Search for the cell housing the specified text and yield its [X, Y] center coordinate. 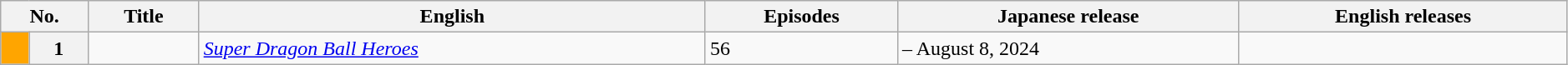
English [452, 17]
1 [58, 48]
Super Dragon Ball Heroes [452, 48]
– August 8, 2024 [1068, 48]
No. [45, 17]
Title [144, 17]
Japanese release [1068, 17]
56 [801, 48]
Episodes [801, 17]
English releases [1403, 17]
